From the cell containing the given text, extract its center point as [x, y] coordinate. 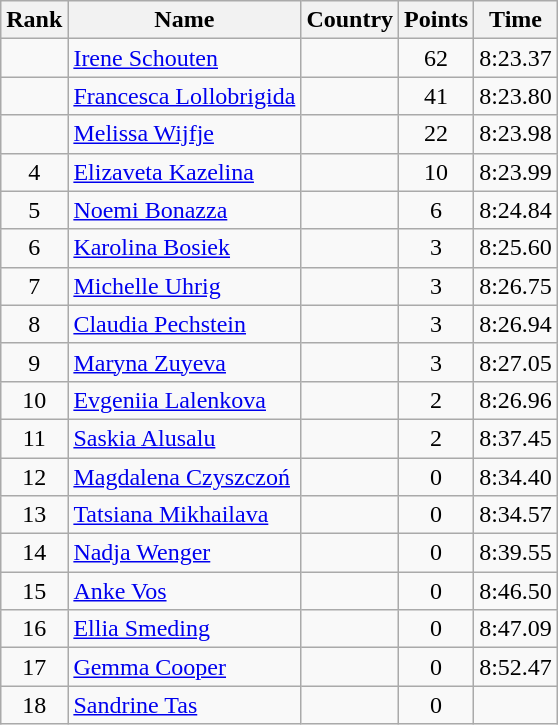
8:26.94 [516, 324]
14 [34, 553]
Name [184, 20]
8:26.75 [516, 286]
8:46.50 [516, 591]
7 [34, 286]
Maryna Zuyeva [184, 362]
9 [34, 362]
8:34.57 [516, 515]
Saskia Alusalu [184, 438]
8:24.84 [516, 210]
8:37.45 [516, 438]
Michelle Uhrig [184, 286]
Noemi Bonazza [184, 210]
Elizaveta Kazelina [184, 172]
8:39.55 [516, 553]
Karolina Bosiek [184, 248]
62 [436, 58]
Tatsiana Mikhailava [184, 515]
15 [34, 591]
Rank [34, 20]
Time [516, 20]
8:26.96 [516, 400]
Evgeniia Lalenkova [184, 400]
8:23.37 [516, 58]
22 [436, 134]
12 [34, 477]
8:34.40 [516, 477]
Country [350, 20]
Ellia Smeding [184, 629]
8:23.99 [516, 172]
8 [34, 324]
13 [34, 515]
8:52.47 [516, 667]
Claudia Pechstein [184, 324]
8:27.05 [516, 362]
8:23.98 [516, 134]
Irene Schouten [184, 58]
Francesca Lollobrigida [184, 96]
16 [34, 629]
Gemma Cooper [184, 667]
17 [34, 667]
Sandrine Tas [184, 705]
Anke Vos [184, 591]
5 [34, 210]
11 [34, 438]
8:47.09 [516, 629]
4 [34, 172]
Melissa Wijfje [184, 134]
8:23.80 [516, 96]
18 [34, 705]
Points [436, 20]
41 [436, 96]
Magdalena Czyszczoń [184, 477]
Nadja Wenger [184, 553]
8:25.60 [516, 248]
